Identify which cell holds the provided text, then report its (x, y) central coordinate. 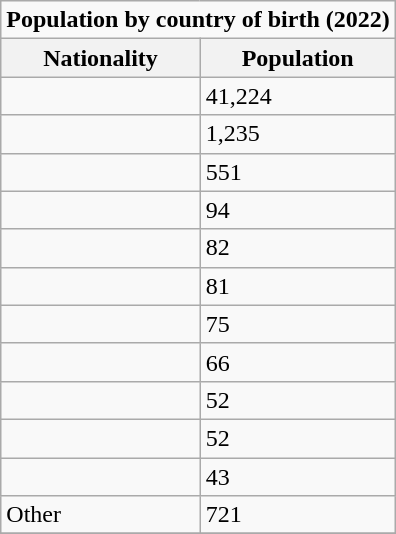
721 (298, 515)
Population by country of birth (2022) (198, 20)
81 (298, 286)
551 (298, 172)
41,224 (298, 96)
94 (298, 210)
43 (298, 477)
82 (298, 248)
Other (100, 515)
Nationality (100, 58)
66 (298, 362)
1,235 (298, 134)
75 (298, 324)
Population (298, 58)
